Determine the [x, y] coordinate at the center of the cell enclosing the given text.  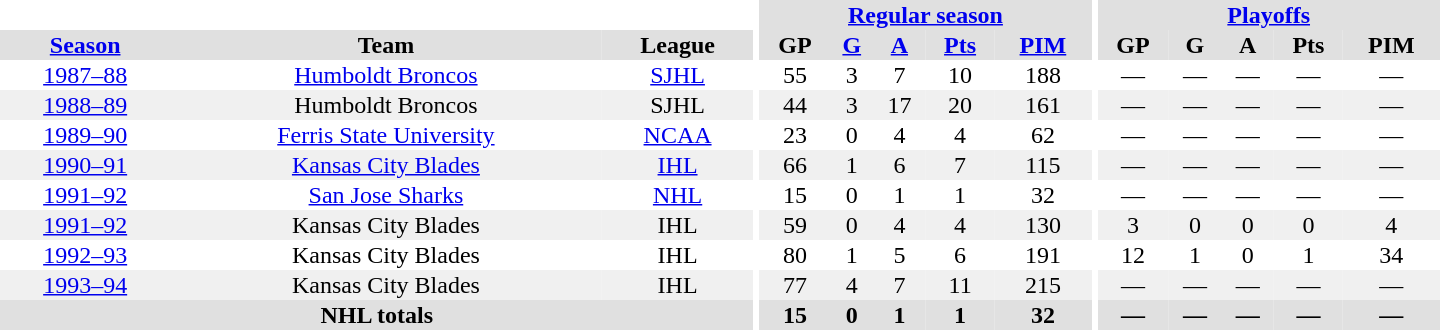
115 [1042, 165]
Team [386, 45]
Regular season [925, 15]
66 [794, 165]
1992–93 [85, 255]
161 [1042, 105]
17 [900, 105]
215 [1042, 285]
191 [1042, 255]
130 [1042, 225]
77 [794, 285]
10 [960, 75]
NCAA [678, 135]
1990–91 [85, 165]
62 [1042, 135]
1988–89 [85, 105]
23 [794, 135]
League [678, 45]
59 [794, 225]
Season [85, 45]
80 [794, 255]
12 [1132, 255]
1989–90 [85, 135]
5 [900, 255]
San Jose Sharks [386, 195]
Ferris State University [386, 135]
44 [794, 105]
1993–94 [85, 285]
20 [960, 105]
Playoffs [1268, 15]
188 [1042, 75]
34 [1392, 255]
NHL [678, 195]
55 [794, 75]
1987–88 [85, 75]
NHL totals [377, 315]
11 [960, 285]
